Identify which cell holds the provided text, then report its (x, y) central coordinate. 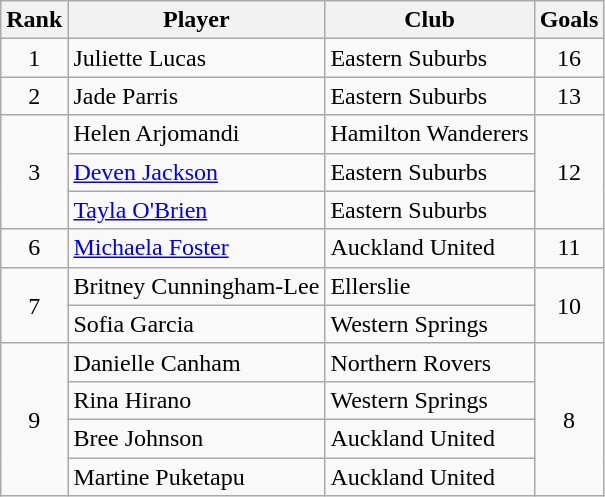
13 (569, 96)
Britney Cunningham-Lee (196, 286)
2 (34, 96)
Martine Puketapu (196, 477)
Club (430, 20)
8 (569, 419)
Helen Arjomandi (196, 134)
Danielle Canham (196, 362)
Juliette Lucas (196, 58)
Rank (34, 20)
Michaela Foster (196, 248)
Hamilton Wanderers (430, 134)
10 (569, 305)
Rina Hirano (196, 400)
Jade Parris (196, 96)
11 (569, 248)
Ellerslie (430, 286)
1 (34, 58)
9 (34, 419)
12 (569, 172)
Bree Johnson (196, 438)
Deven Jackson (196, 172)
6 (34, 248)
16 (569, 58)
3 (34, 172)
7 (34, 305)
Northern Rovers (430, 362)
Sofia Garcia (196, 324)
Player (196, 20)
Tayla O'Brien (196, 210)
Goals (569, 20)
